Search for the cell housing the specified text and yield its [X, Y] center coordinate. 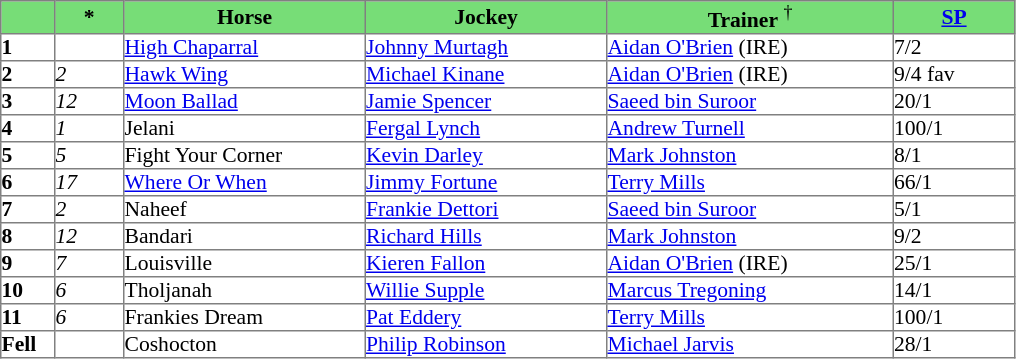
66/1 [954, 182]
Frankie Dettori [486, 208]
10 [28, 290]
Pat Eddery [486, 316]
Andrew Turnell [750, 128]
11 [28, 316]
Marcus Tregoning [750, 290]
Coshocton [245, 344]
Jamie Spencer [486, 100]
8/1 [954, 154]
4 [28, 128]
Louisville [245, 262]
28/1 [954, 344]
Naheef [245, 208]
Frankies Dream [245, 316]
Willie Supple [486, 290]
Where Or When [245, 182]
9/2 [954, 236]
Fell [28, 344]
Horse [245, 18]
7/2 [954, 46]
Johnny Murtagh [486, 46]
Bandari [245, 236]
Jelani [245, 128]
Kieren Fallon [486, 262]
25/1 [954, 262]
* [90, 18]
9 [28, 262]
17 [90, 182]
High Chaparral [245, 46]
Trainer † [750, 18]
Kevin Darley [486, 154]
Jimmy Fortune [486, 182]
Hawk Wing [245, 74]
Moon Ballad [245, 100]
5/1 [954, 208]
SP [954, 18]
Tholjanah [245, 290]
20/1 [954, 100]
Jockey [486, 18]
14/1 [954, 290]
9/4 fav [954, 74]
Philip Robinson [486, 344]
Michael Kinane [486, 74]
Fergal Lynch [486, 128]
8 [28, 236]
3 [28, 100]
Michael Jarvis [750, 344]
Fight Your Corner [245, 154]
Richard Hills [486, 236]
